Pinpoint the cell where the given text exists, returning its (X, Y) midpoint coordinate. 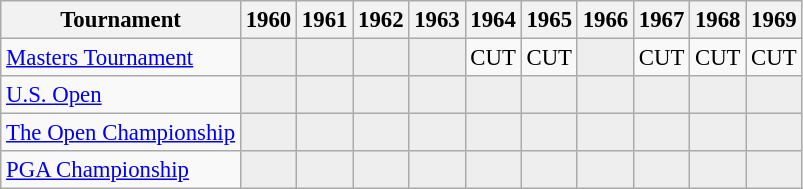
1962 (381, 20)
The Open Championship (121, 133)
1961 (325, 20)
PGA Championship (121, 170)
1965 (549, 20)
U.S. Open (121, 95)
1968 (718, 20)
Tournament (121, 20)
1969 (774, 20)
1967 (661, 20)
Masters Tournament (121, 58)
1966 (605, 20)
1960 (268, 20)
1964 (493, 20)
1963 (437, 20)
